Search for the cell housing the specified text and yield its (X, Y) center coordinate. 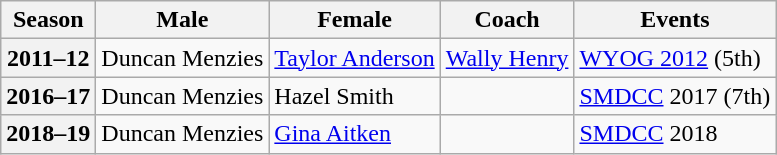
Male (182, 20)
WYOG 2012 (5th) (675, 58)
Coach (507, 20)
Events (675, 20)
2018–19 (48, 134)
Hazel Smith (354, 96)
Female (354, 20)
Season (48, 20)
Wally Henry (507, 58)
2016–17 (48, 96)
2011–12 (48, 58)
SMDCC 2018 (675, 134)
Gina Aitken (354, 134)
SMDCC 2017 (7th) (675, 96)
Taylor Anderson (354, 58)
